Output the (x, y) coordinate of the center of the cell containing the given text.  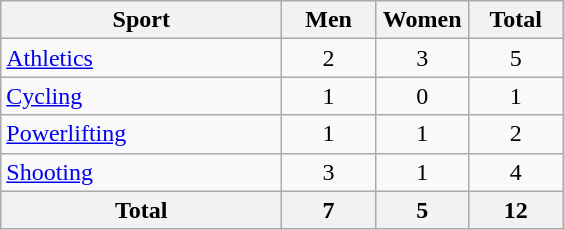
Cycling (142, 96)
4 (516, 172)
12 (516, 210)
Women (422, 20)
Powerlifting (142, 134)
Shooting (142, 172)
Men (329, 20)
7 (329, 210)
0 (422, 96)
Athletics (142, 58)
Sport (142, 20)
